Return the [X, Y] coordinate for the center point of the cell that contains the specified text.  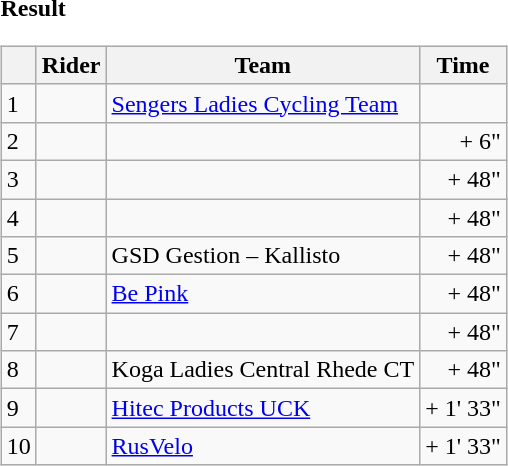
4 [18, 217]
Koga Ladies Central Rhede CT [263, 370]
9 [18, 408]
10 [18, 446]
6 [18, 294]
8 [18, 370]
Hitec Products UCK [263, 408]
GSD Gestion – Kallisto [263, 256]
1 [18, 103]
Team [263, 65]
Rider [71, 65]
7 [18, 332]
3 [18, 179]
5 [18, 256]
Sengers Ladies Cycling Team [263, 103]
+ 6" [464, 141]
RusVelo [263, 446]
2 [18, 141]
Time [464, 65]
Be Pink [263, 294]
